Search for the cell housing the specified text and yield its [x, y] center coordinate. 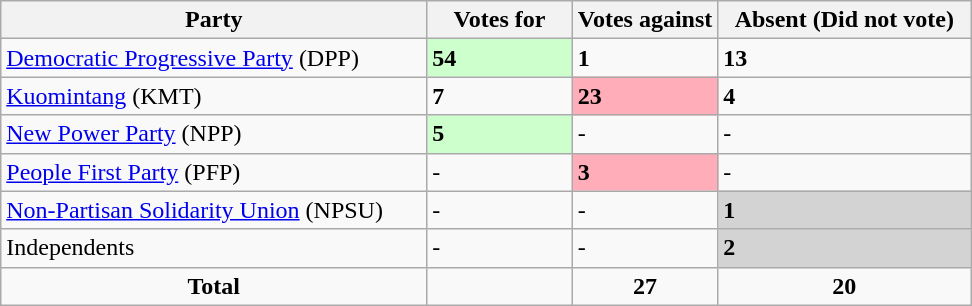
Absent (Did not vote) [844, 20]
Kuomintang (KMT) [214, 96]
54 [500, 58]
27 [645, 286]
People First Party (PFP) [214, 172]
Democratic Progressive Party (DPP) [214, 58]
Party [214, 20]
20 [844, 286]
Total [214, 286]
3 [645, 172]
Votes for [500, 20]
4 [844, 96]
13 [844, 58]
2 [844, 248]
Independents [214, 248]
23 [645, 96]
Non-Partisan Solidarity Union (NPSU) [214, 210]
Votes against [645, 20]
New Power Party (NPP) [214, 134]
5 [500, 134]
7 [500, 96]
